From the cell containing the given text, extract its center point as [X, Y] coordinate. 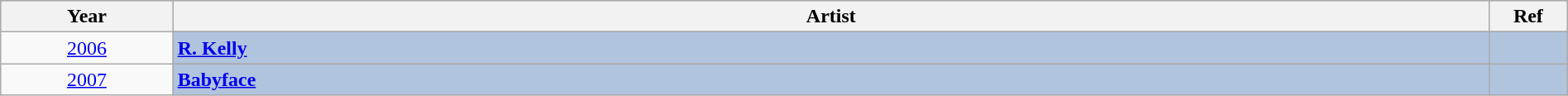
Year [87, 17]
Babyface [830, 79]
2006 [87, 48]
Artist [830, 17]
R. Kelly [830, 48]
2007 [87, 79]
Ref [1528, 17]
